Pinpoint the cell where the given text exists, returning its [X, Y] midpoint coordinate. 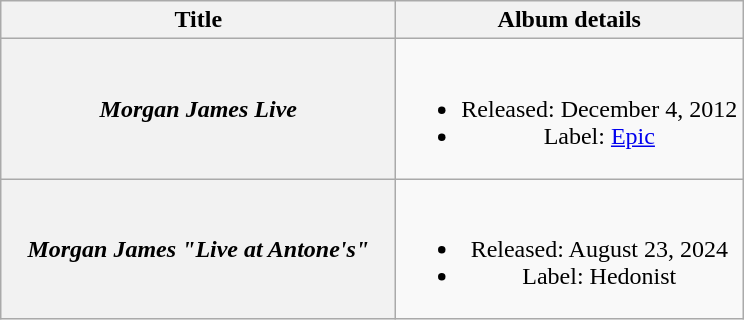
Album details [570, 20]
Title [198, 20]
Morgan James "Live at Antone's" [198, 249]
Released: August 23, 2024Label: Hedonist [570, 249]
Released: December 4, 2012Label: Epic [570, 109]
Morgan James Live [198, 109]
